Search for the cell housing the specified text and yield its [X, Y] center coordinate. 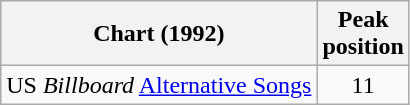
Chart (1992) [159, 34]
11 [363, 85]
Peakposition [363, 34]
US Billboard Alternative Songs [159, 85]
